Identify which cell holds the provided text, then report its (x, y) central coordinate. 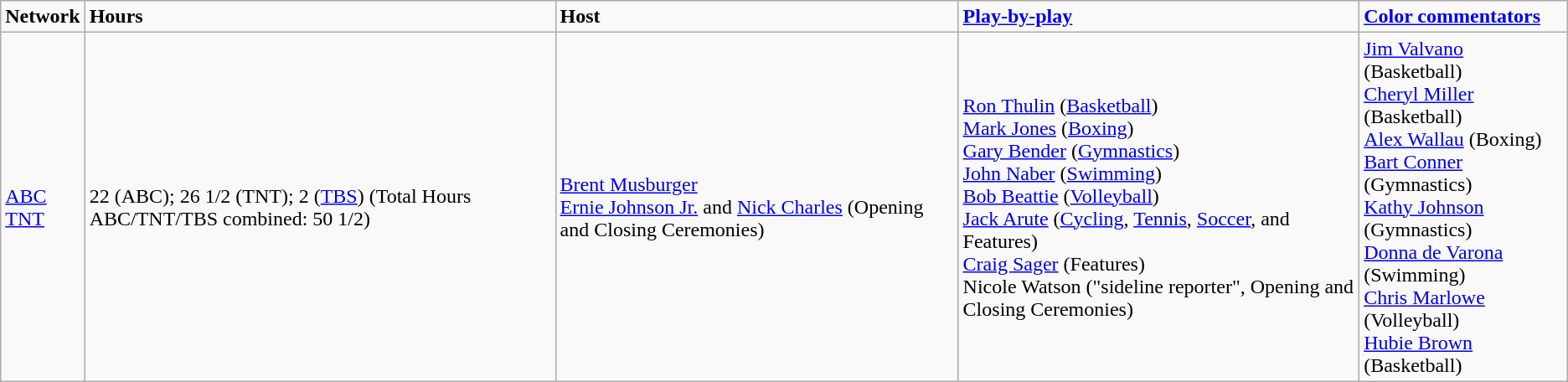
Network (43, 17)
Play-by-play (1159, 17)
Host (757, 17)
Color commentators (1464, 17)
Hours (320, 17)
ABCTNT (43, 207)
22 (ABC); 26 1/2 (TNT); 2 (TBS) (Total Hours ABC/TNT/TBS combined: 50 1/2) (320, 207)
Brent MusburgerErnie Johnson Jr. and Nick Charles (Opening and Closing Ceremonies) (757, 207)
